Determine the (x, y) coordinate at the center of the cell enclosing the given text.  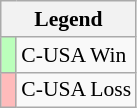
C-USA Win (76, 55)
C-USA Loss (76, 90)
Legend (68, 19)
